Search for the cell housing the specified text and yield its (X, Y) center coordinate. 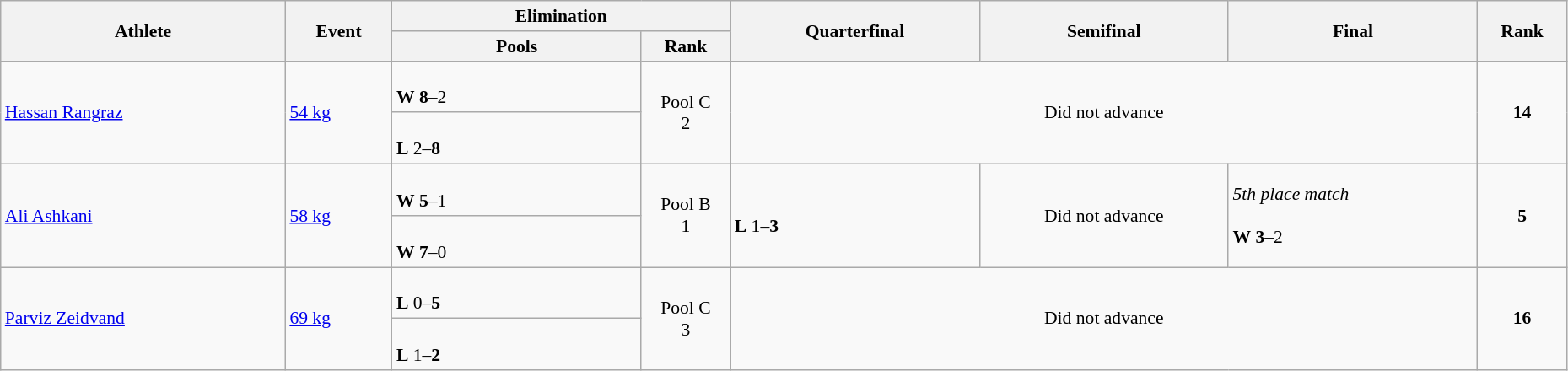
Pool B1 (685, 216)
L 1–3 (855, 216)
16 (1522, 319)
Ali Ashkani (143, 216)
58 kg (339, 216)
5th place matchW 3–2 (1353, 216)
W 7–0 (516, 241)
Pools (516, 46)
L 2–8 (516, 138)
Parviz Zeidvand (143, 319)
L 0–5 (516, 293)
Hassan Rangraz (143, 112)
L 1–2 (516, 344)
Event (339, 30)
Quarterfinal (855, 30)
Pool C3 (685, 319)
W 8–2 (516, 86)
W 5–1 (516, 191)
54 kg (339, 112)
69 kg (339, 319)
Final (1353, 30)
14 (1522, 112)
Elimination (562, 16)
5 (1522, 216)
Pool C2 (685, 112)
Athlete (143, 30)
Semifinal (1103, 30)
